Scan for the cell matching the given text and deliver its [X, Y] coordinate at center. 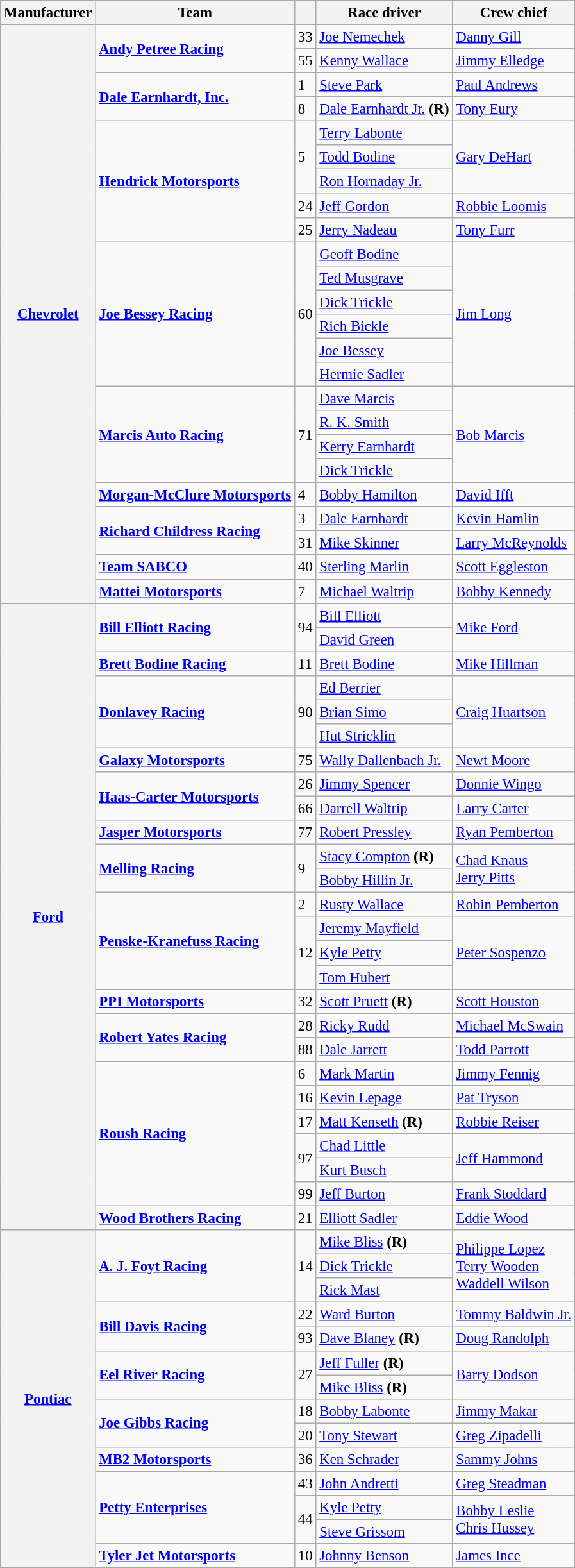
31 [305, 543]
Ford [48, 917]
Morgan-McClure Motorsports [195, 495]
Darrell Waltrip [385, 809]
77 [305, 832]
Dale Earnhardt [385, 519]
Jeff Fuller (R) [385, 1363]
Kurt Busch [385, 1170]
Gary DeHart [514, 158]
Tony Furr [514, 230]
Jasper Motorsports [195, 832]
8 [305, 109]
Philippe Lopez Terry Wooden Waddell Wilson [514, 1266]
14 [305, 1266]
Penske-Kranefuss Racing [195, 941]
99 [305, 1194]
Joe Bessey [385, 350]
MB2 Motorsports [195, 1460]
93 [305, 1339]
Danny Gill [514, 37]
Todd Parrott [514, 1049]
21 [305, 1218]
Jimmy Fennig [514, 1074]
Bob Marcis [514, 434]
Jimmy Makar [514, 1411]
33 [305, 37]
Ed Berrier [385, 688]
Mattei Motorsports [195, 591]
Jimmy Elledge [514, 61]
Ted Musgrave [385, 278]
Richard Childress Racing [195, 531]
5 [305, 158]
Ricky Rudd [385, 1025]
Pat Tryson [514, 1098]
Robin Pemberton [514, 905]
60 [305, 314]
Robert Yates Racing [195, 1038]
Kevin Lepage [385, 1098]
Eel River Racing [195, 1375]
Petty Enterprises [195, 1507]
Tyler Jet Motorsports [195, 1556]
Stacy Compton (R) [385, 857]
Brett Bodine Racing [195, 664]
4 [305, 495]
Rich Bickle [385, 326]
25 [305, 230]
Kevin Hamlin [514, 519]
Matt Kenseth (R) [385, 1122]
Mike Skinner [385, 543]
Pontiac [48, 1399]
Robbie Reiser [514, 1122]
Hut Stricklin [385, 736]
24 [305, 206]
Tommy Baldwin Jr. [514, 1315]
17 [305, 1122]
Chevrolet [48, 314]
Michael Waltrip [385, 591]
Jeff Hammond [514, 1158]
Bobby Labonte [385, 1411]
20 [305, 1435]
16 [305, 1098]
Barry Dodson [514, 1375]
22 [305, 1315]
John Andretti [385, 1483]
Craig Huartson [514, 712]
Manufacturer [48, 13]
Chad KnausJerry Pitts [514, 868]
Hendrick Motorsports [195, 181]
55 [305, 61]
A. J. Foyt Racing [195, 1266]
Kerry Earnhardt [385, 447]
90 [305, 712]
11 [305, 664]
Peter Sospenzo [514, 953]
Crew chief [514, 13]
28 [305, 1025]
2 [305, 905]
Sammy Johns [514, 1460]
Mark Martin [385, 1074]
Joe Bessey Racing [195, 314]
66 [305, 809]
Greg Steadman [514, 1483]
40 [305, 568]
Michael McSwain [514, 1025]
Greg Zipadelli [514, 1435]
Wally Dallenbach Jr. [385, 760]
32 [305, 1001]
6 [305, 1074]
Dale Earnhardt Jr. (R) [385, 109]
Scott Houston [514, 1001]
Steve Grissom [385, 1531]
Jim Long [514, 314]
Wood Brothers Racing [195, 1218]
Todd Bodine [385, 157]
Ryan Pemberton [514, 832]
Terry Labonte [385, 133]
1 [305, 85]
Race driver [385, 13]
Bobby Kennedy [514, 591]
Newt Moore [514, 760]
Kenny Wallace [385, 61]
Rick Mast [385, 1290]
R. K. Smith [385, 423]
Johnny Benson [385, 1556]
Sterling Marlin [385, 568]
43 [305, 1483]
Jeff Burton [385, 1194]
Bobby Hillin Jr. [385, 881]
Dave Blaney (R) [385, 1339]
7 [305, 591]
27 [305, 1375]
Team SABCO [195, 568]
10 [305, 1556]
Tony Eury [514, 109]
Rusty Wallace [385, 905]
Jeremy Mayfield [385, 929]
Tony Stewart [385, 1435]
36 [305, 1460]
Paul Andrews [514, 85]
18 [305, 1411]
75 [305, 760]
Dave Marcis [385, 398]
Scott Eggleston [514, 568]
Larry McReynolds [514, 543]
Donnie Wingo [514, 784]
71 [305, 434]
88 [305, 1049]
Marcis Auto Racing [195, 434]
Bill Davis Racing [195, 1326]
Brian Simo [385, 712]
PPI Motorsports [195, 1001]
Joe Nemechek [385, 37]
97 [305, 1158]
Ron Hornaday Jr. [385, 181]
David Ifft [514, 495]
Hermie Sadler [385, 375]
Doug Randolph [514, 1339]
Bobby Hamilton [385, 495]
Mike Ford [514, 627]
Elliott Sadler [385, 1218]
Roush Racing [195, 1134]
Geoff Bodine [385, 254]
Bill Elliott [385, 616]
James Ince [514, 1556]
Larry Carter [514, 809]
Robert Pressley [385, 832]
Chad Little [385, 1146]
Bobby LeslieChris Hussey [514, 1520]
Mike Hillman [514, 664]
Joe Gibbs Racing [195, 1422]
Galaxy Motorsports [195, 760]
Brett Bodine [385, 664]
Robbie Loomis [514, 206]
9 [305, 868]
Scott Pruett (R) [385, 1001]
Ken Schrader [385, 1460]
Tom Hubert [385, 977]
Bill Elliott Racing [195, 627]
Jimmy Spencer [385, 784]
David Green [385, 639]
Steve Park [385, 85]
Team [195, 13]
3 [305, 519]
12 [305, 953]
94 [305, 627]
Ward Burton [385, 1315]
44 [305, 1520]
Donlavey Racing [195, 712]
Dale Jarrett [385, 1049]
Jeff Gordon [385, 206]
Melling Racing [195, 868]
26 [305, 784]
Haas-Carter Motorsports [195, 797]
Eddie Wood [514, 1218]
Dale Earnhardt, Inc. [195, 97]
Jerry Nadeau [385, 230]
Andy Petree Racing [195, 49]
Frank Stoddard [514, 1194]
